Determine the [x, y] coordinate at the center of the cell enclosing the given text.  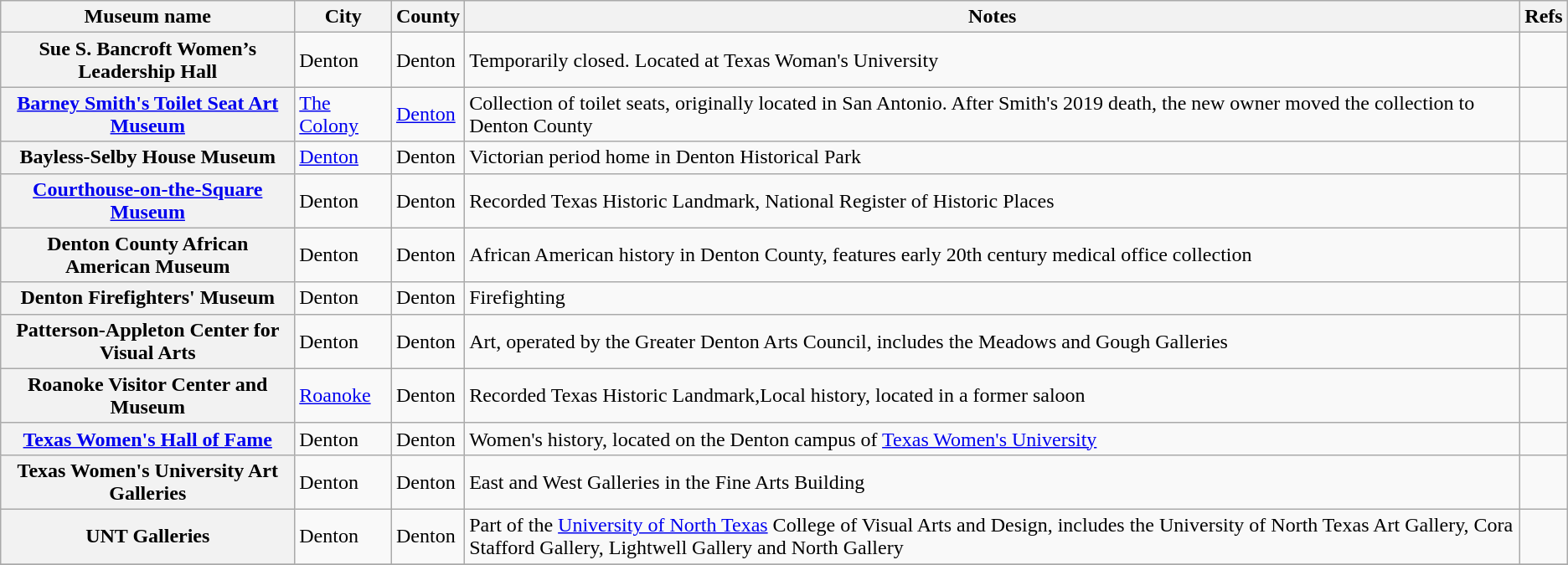
Roanoke [343, 395]
UNT Galleries [147, 536]
County [429, 17]
East and West Galleries in the Fine Arts Building [993, 482]
Collection of toilet seats, originally located in San Antonio. After Smith's 2019 death, the new owner moved the collection to Denton County [993, 114]
Barney Smith's Toilet Seat Art Museum [147, 114]
Texas Women's University Art Galleries [147, 482]
Notes [993, 17]
Temporarily closed. Located at Texas Woman's University [993, 60]
Denton County African American Museum [147, 254]
Recorded Texas Historic Landmark,Local history, located in a former saloon [993, 395]
City [343, 17]
Women's history, located on the Denton campus of Texas Women's University [993, 439]
Denton Firefighters' Museum [147, 298]
Art, operated by the Greater Denton Arts Council, includes the Meadows and Gough Galleries [993, 342]
Courthouse-on-the-Square Museum [147, 201]
Roanoke Visitor Center and Museum [147, 395]
African American history in Denton County, features early 20th century medical office collection [993, 254]
Victorian period home in Denton Historical Park [993, 157]
The Colony [343, 114]
Refs [1544, 17]
Bayless-Selby House Museum [147, 157]
Sue S. Bancroft Women’s Leadership Hall [147, 60]
Patterson-Appleton Center for Visual Arts [147, 342]
Recorded Texas Historic Landmark, National Register of Historic Places [993, 201]
Texas Women's Hall of Fame [147, 439]
Museum name [147, 17]
Firefighting [993, 298]
